From the cell containing the given text, extract its center point as [x, y] coordinate. 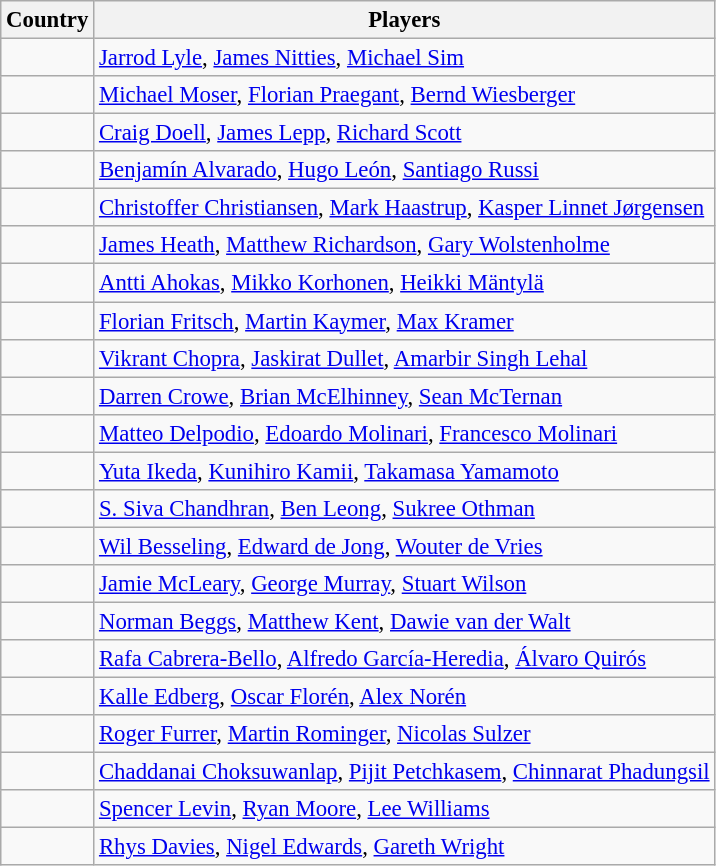
Vikrant Chopra, Jaskirat Dullet, Amarbir Singh Lehal [404, 358]
Kalle Edberg, Oscar Florén, Alex Norén [404, 697]
Craig Doell, James Lepp, Richard Scott [404, 133]
Yuta Ikeda, Kunihiro Kamii, Takamasa Yamamoto [404, 471]
Players [404, 20]
Jamie McLeary, George Murray, Stuart Wilson [404, 584]
Rafa Cabrera-Bello, Alfredo García-Heredia, Álvaro Quirós [404, 659]
Antti Ahokas, Mikko Korhonen, Heikki Mäntylä [404, 283]
Matteo Delpodio, Edoardo Molinari, Francesco Molinari [404, 433]
Country [48, 20]
James Heath, Matthew Richardson, Gary Wolstenholme [404, 245]
Chaddanai Choksuwanlap, Pijit Petchkasem, Chinnarat Phadungsil [404, 772]
Christoffer Christiansen, Mark Haastrup, Kasper Linnet Jørgensen [404, 208]
Rhys Davies, Nigel Edwards, Gareth Wright [404, 847]
Benjamín Alvarado, Hugo León, Santiago Russi [404, 170]
Wil Besseling, Edward de Jong, Wouter de Vries [404, 546]
Jarrod Lyle, James Nitties, Michael Sim [404, 58]
Norman Beggs, Matthew Kent, Dawie van der Walt [404, 621]
Roger Furrer, Martin Rominger, Nicolas Sulzer [404, 734]
S. Siva Chandhran, Ben Leong, Sukree Othman [404, 509]
Spencer Levin, Ryan Moore, Lee Williams [404, 809]
Michael Moser, Florian Praegant, Bernd Wiesberger [404, 95]
Florian Fritsch, Martin Kaymer, Max Kramer [404, 321]
Darren Crowe, Brian McElhinney, Sean McTernan [404, 396]
